Return [x, y] of the center of cell containing provided text 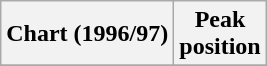
Chart (1996/97) [88, 34]
Peakposition [220, 34]
